Pinpoint the cell where the given text exists, returning its (X, Y) midpoint coordinate. 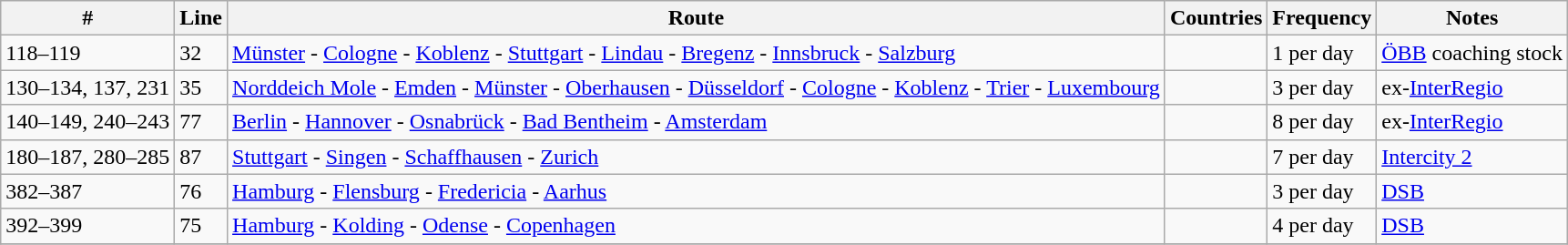
140–149, 240–243 (87, 122)
75 (201, 226)
Stuttgart - Singen - Schaffhausen - Zurich (697, 157)
Norddeich Mole - Emden - Münster - Oberhausen - Düsseldorf - Cologne - Koblenz - Trier - Luxembourg (697, 87)
8 per day (1322, 122)
Intercity 2 (1472, 157)
130–134, 137, 231 (87, 87)
Countries (1216, 18)
Frequency (1322, 18)
Hamburg - Kolding - Odense - Copenhagen (697, 226)
Hamburg - Flensburg - Fredericia - Aarhus (697, 191)
77 (201, 122)
180–187, 280–285 (87, 157)
Route (697, 18)
35 (201, 87)
7 per day (1322, 157)
4 per day (1322, 226)
382–387 (87, 191)
392–399 (87, 226)
87 (201, 157)
76 (201, 191)
Münster - Cologne - Koblenz - Stuttgart - Lindau - Bregenz - Innsbruck - Salzburg (697, 53)
ÖBB coaching stock (1472, 53)
# (87, 18)
118–119 (87, 53)
Berlin - Hannover - Osnabrück - Bad Bentheim - Amsterdam (697, 122)
Notes (1472, 18)
32 (201, 53)
1 per day (1322, 53)
Line (201, 18)
